Provide the (x, y) coordinate of the cell's center where the given text is located.  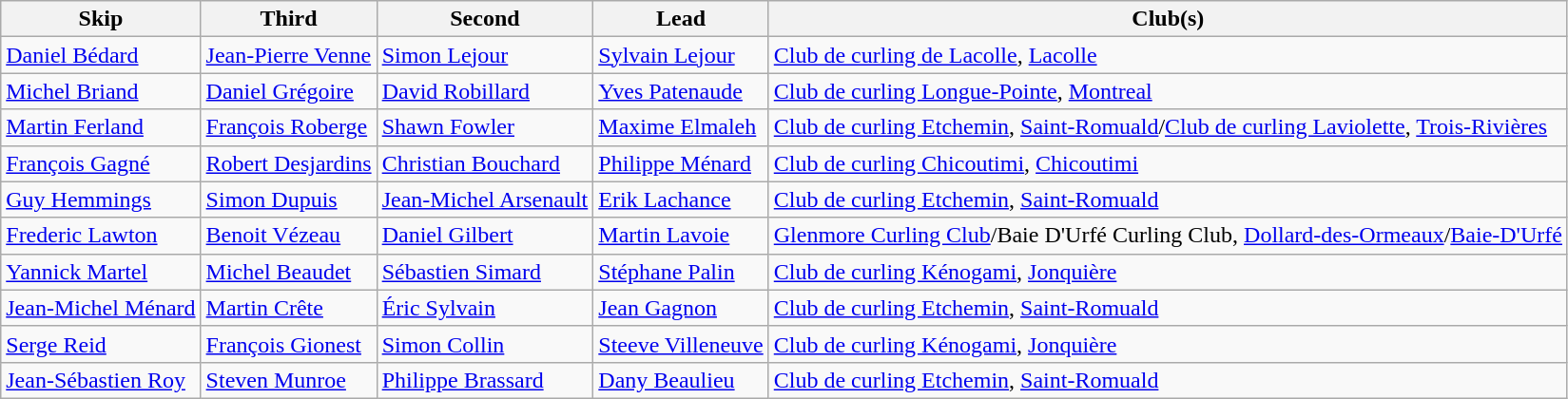
François Roberge (289, 127)
Dany Beaulieu (681, 380)
Éric Sylvain (485, 308)
Club de curling de Lacolle, Lacolle (1168, 55)
Lead (681, 19)
Glenmore Curling Club/Baie D'Urfé Curling Club, Dollard-des-Ormeaux/Baie-D'Urfé (1168, 236)
Christian Bouchard (485, 163)
Club(s) (1168, 19)
Robert Desjardins (289, 163)
Steeve Villeneuve (681, 344)
Daniel Bédard (101, 55)
Martin Crête (289, 308)
Maxime Elmaleh (681, 127)
François Gionest (289, 344)
Guy Hemmings (101, 199)
Jean-Michel Arsenault (485, 199)
Third (289, 19)
Martin Lavoie (681, 236)
Simon Dupuis (289, 199)
Stéphane Palin (681, 272)
Club de curling Longue-Pointe, Montreal (1168, 91)
Simon Collin (485, 344)
Shawn Fowler (485, 127)
Simon Lejour (485, 55)
Steven Munroe (289, 380)
Sébastien Simard (485, 272)
Club de curling Etchemin, Saint-Romuald/Club de curling Laviolette, Trois-Rivières (1168, 127)
Skip (101, 19)
Daniel Gilbert (485, 236)
Second (485, 19)
Michel Beaudet (289, 272)
Daniel Grégoire (289, 91)
Martin Ferland (101, 127)
David Robillard (485, 91)
François Gagné (101, 163)
Yves Patenaude (681, 91)
Jean-Sébastien Roy (101, 380)
Erik Lachance (681, 199)
Philippe Ménard (681, 163)
Jean-Pierre Venne (289, 55)
Benoit Vézeau (289, 236)
Jean Gagnon (681, 308)
Serge Reid (101, 344)
Jean-Michel Ménard (101, 308)
Sylvain Lejour (681, 55)
Philippe Brassard (485, 380)
Club de curling Chicoutimi, Chicoutimi (1168, 163)
Frederic Lawton (101, 236)
Yannick Martel (101, 272)
Michel Briand (101, 91)
